Provide the (X, Y) coordinate of the cell's center where the given text is located.  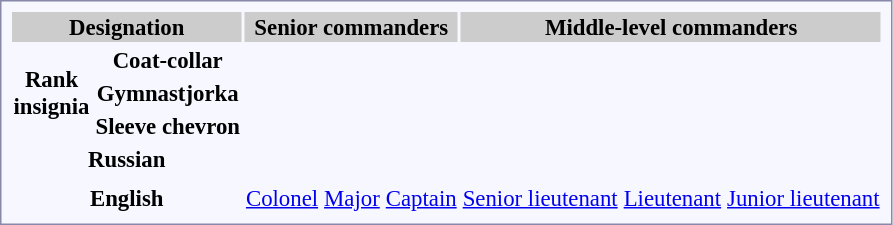
Russian (126, 159)
Middle-level commanders (671, 27)
Junior lieutenant (804, 198)
Major (352, 198)
Senior lieutenant (540, 198)
Senior commanders (351, 27)
Colonel (282, 198)
Lieutenant (672, 198)
Sleeve chevron (168, 126)
Rankinsignia (52, 93)
Captain (421, 198)
Designation (126, 27)
Gymnastjorka (168, 93)
Coat-collar (168, 60)
English (126, 198)
